Extract the (X, Y) coordinate from the center of the cell holding the provided text.  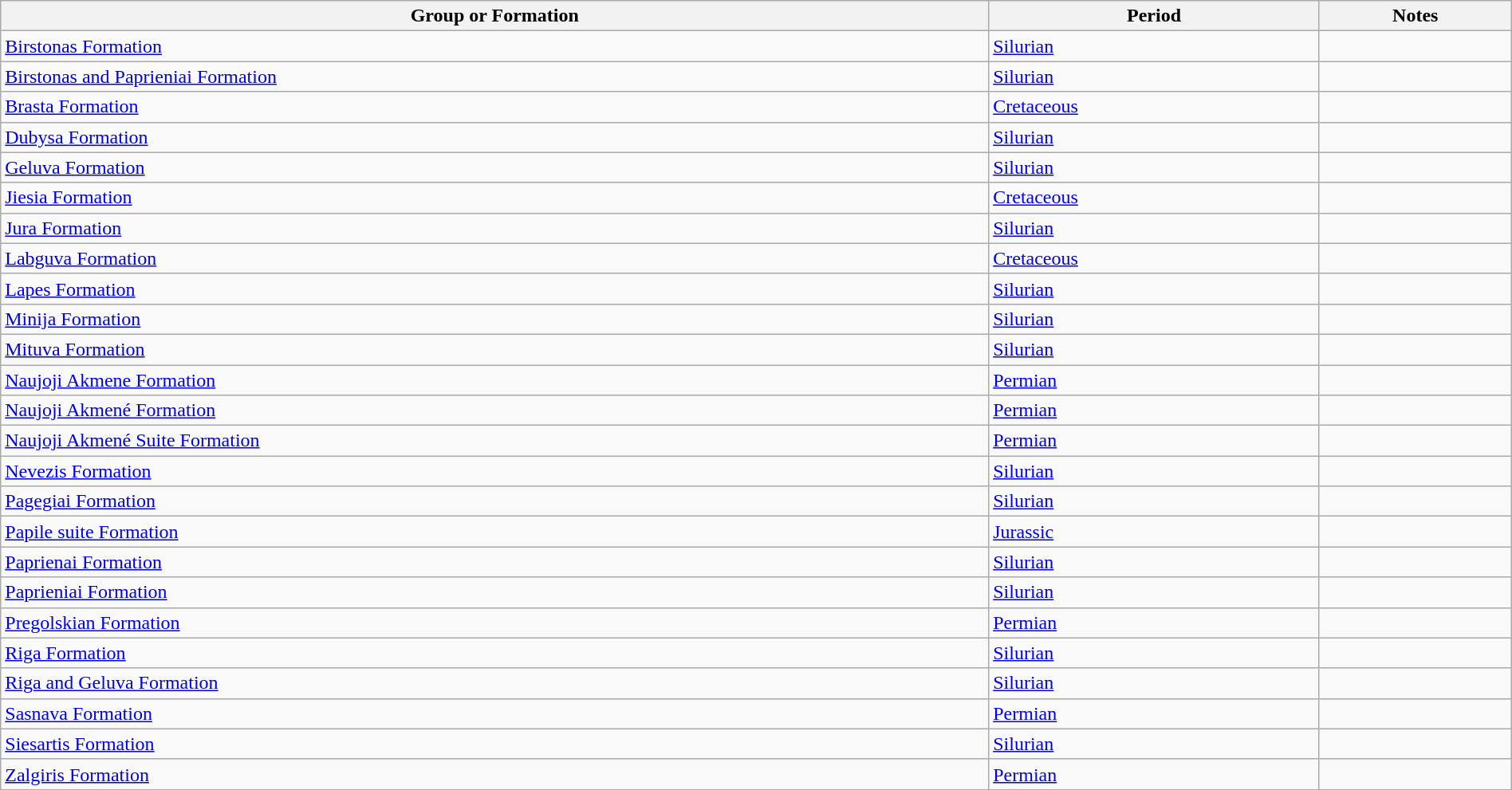
Sasnava Formation (494, 713)
Brasta Formation (494, 107)
Naujoji Akmené Formation (494, 411)
Siesartis Formation (494, 744)
Riga and Geluva Formation (494, 683)
Labguva Formation (494, 258)
Group or Formation (494, 16)
Riga Formation (494, 653)
Nevezis Formation (494, 471)
Zalgiris Formation (494, 774)
Minija Formation (494, 319)
Period (1155, 16)
Jurassic (1155, 532)
Dubysa Formation (494, 137)
Notes (1415, 16)
Birstonas and Paprieniai Formation (494, 77)
Pagegiai Formation (494, 501)
Paprieniai Formation (494, 592)
Jura Formation (494, 228)
Naujoji Akmene Formation (494, 380)
Mituva Formation (494, 349)
Pregolskian Formation (494, 623)
Paprienai Formation (494, 562)
Geluva Formation (494, 167)
Birstonas Formation (494, 46)
Naujoji Akmené Suite Formation (494, 441)
Lapes Formation (494, 289)
Jiesia Formation (494, 198)
Papile suite Formation (494, 532)
